Output the [X, Y] coordinate of the center of the cell containing the given text.  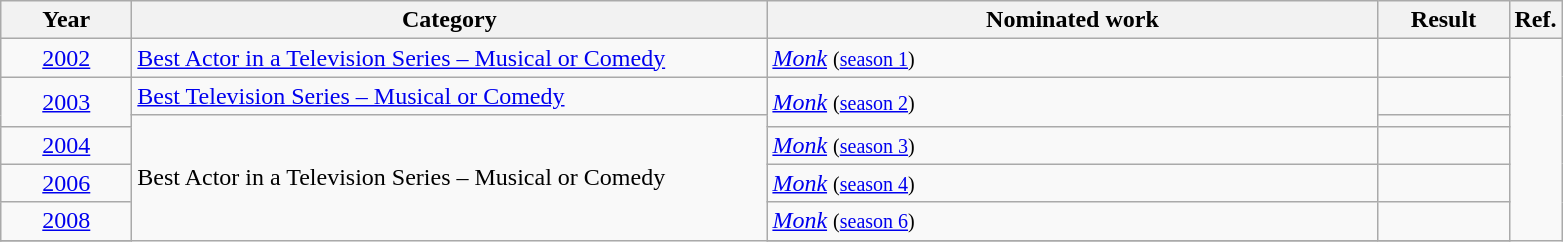
Year [66, 20]
Result [1444, 20]
Category [450, 20]
Ref. [1536, 20]
Monk (season 3) [1072, 145]
2002 [66, 58]
Nominated work [1072, 20]
2008 [66, 221]
2003 [66, 102]
Monk (season 1) [1072, 58]
2004 [66, 145]
Monk (season 6) [1072, 221]
Monk (season 4) [1072, 183]
2006 [66, 183]
Monk (season 2) [1072, 102]
Best Television Series – Musical or Comedy [450, 96]
